Return [x, y] of the center of cell containing provided text 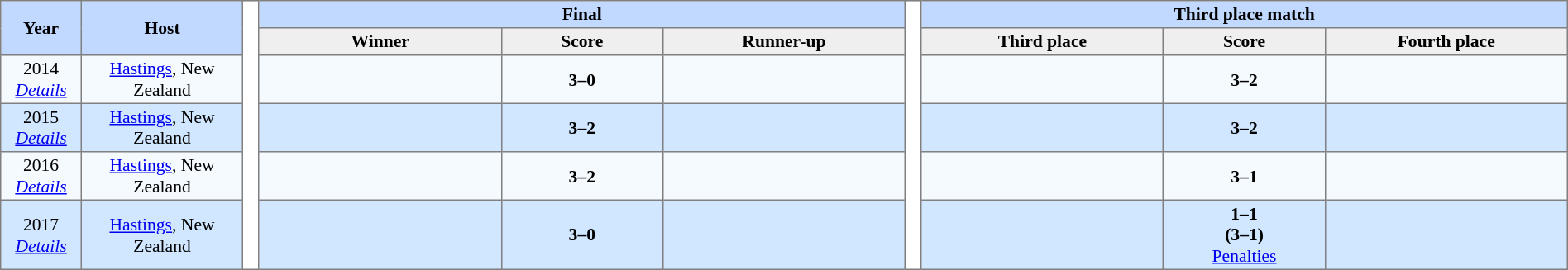
Runner-up [784, 41]
Final [582, 15]
2017 Details [41, 234]
Fourth place [1446, 41]
Winner [380, 41]
2014 Details [41, 79]
Third place match [1244, 15]
1–1 (3–1) Penalties [1244, 234]
2015 Details [41, 127]
Third place [1042, 41]
2016 Details [41, 176]
Host [162, 28]
Year [41, 28]
3–1 [1244, 176]
